Provide the [X, Y] coordinate of the cell's center where the given text is located.  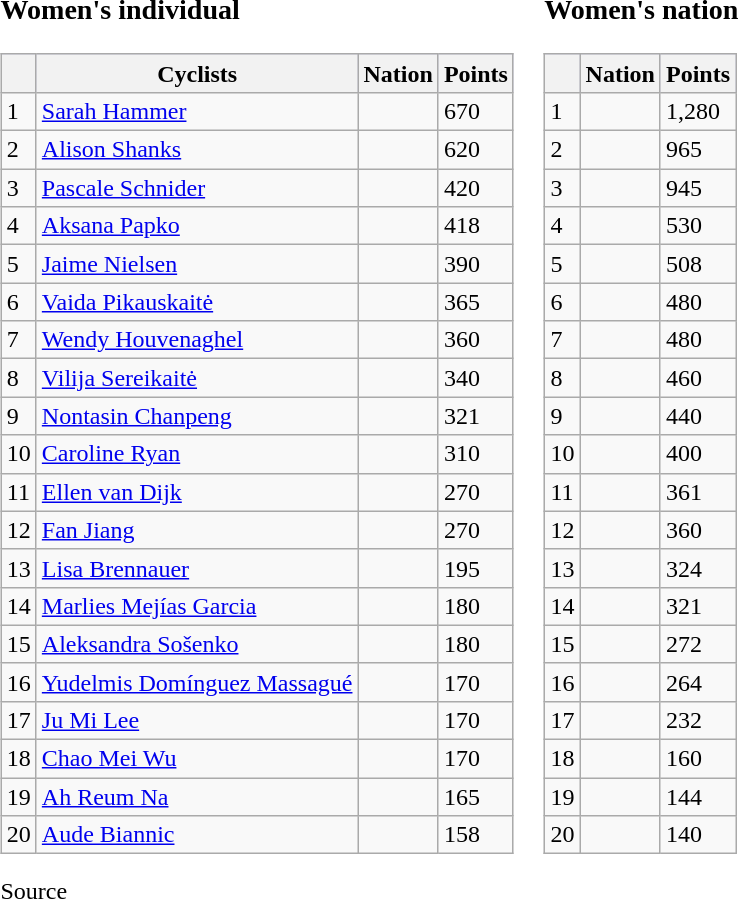
620 [476, 150]
324 [698, 568]
390 [476, 264]
160 [698, 759]
440 [698, 416]
Alison Shanks [197, 150]
Chao Mei Wu [197, 759]
272 [698, 644]
144 [698, 797]
Wendy Houvenaghel [197, 340]
1,280 [698, 111]
Aksana Papko [197, 226]
361 [698, 492]
Vaida Pikauskaitė [197, 302]
965 [698, 150]
420 [476, 188]
418 [476, 226]
310 [476, 454]
365 [476, 302]
Caroline Ryan [197, 454]
Aleksandra Sošenko [197, 644]
Ah Reum Na [197, 797]
Sarah Hammer [197, 111]
264 [698, 682]
232 [698, 720]
Cyclists [197, 73]
158 [476, 835]
945 [698, 188]
Jaime Nielsen [197, 264]
Lisa Brennauer [197, 568]
140 [698, 835]
Marlies Mejías Garcia [197, 606]
Nontasin Chanpeng [197, 416]
400 [698, 454]
Ju Mi Lee [197, 720]
Fan Jiang [197, 530]
530 [698, 226]
Vilija Sereikaitė [197, 378]
Yudelmis Domínguez Massagué [197, 682]
Pascale Schnider [197, 188]
Ellen van Dijk [197, 492]
165 [476, 797]
508 [698, 264]
Aude Biannic [197, 835]
460 [698, 378]
340 [476, 378]
195 [476, 568]
670 [476, 111]
